Detect which cell encompasses the target text, then output its [X, Y] center coordinate. 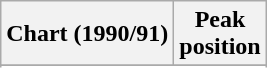
Peakposition [220, 34]
Chart (1990/91) [88, 34]
